Search for the cell housing the specified text and yield its (X, Y) center coordinate. 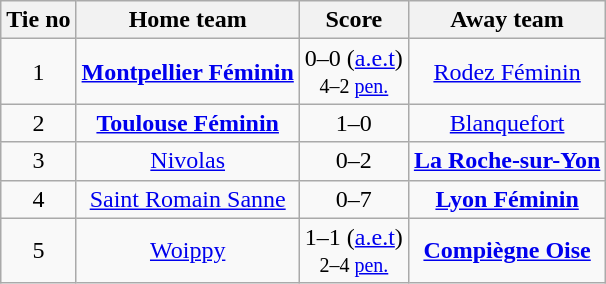
Away team (507, 20)
Lyon Féminin (507, 199)
5 (38, 250)
0–7 (354, 199)
Toulouse Féminin (188, 123)
La Roche-sur-Yon (507, 161)
Score (354, 20)
Rodez Féminin (507, 72)
4 (38, 199)
Compiègne Oise (507, 250)
3 (38, 161)
Blanquefort (507, 123)
2 (38, 123)
Saint Romain Sanne (188, 199)
0–2 (354, 161)
0–0 (a.e.t) 4–2 pen. (354, 72)
1–0 (354, 123)
Tie no (38, 20)
Woippy (188, 250)
Montpellier Féminin (188, 72)
1–1 (a.e.t) 2–4 pen. (354, 250)
1 (38, 72)
Home team (188, 20)
Nivolas (188, 161)
